Scan for the cell matching the given text and deliver its [X, Y] coordinate at center. 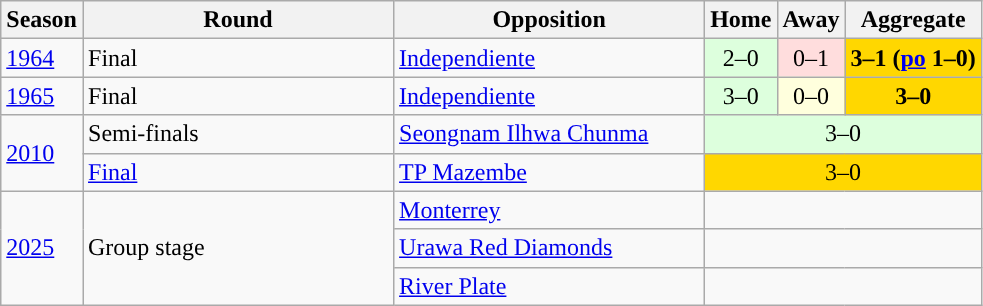
Semi-finals [238, 134]
1964 [42, 58]
Seongnam Ilhwa Chunma [550, 134]
Away [811, 20]
2–0 [741, 58]
Monterrey [550, 210]
Season [42, 20]
0–0 [811, 96]
1965 [42, 96]
2010 [42, 153]
Urawa Red Diamonds [550, 248]
River Plate [550, 286]
3–1 (po 1–0) [913, 58]
Group stage [238, 248]
TP Mazembe [550, 172]
Home [741, 20]
Round [238, 20]
Aggregate [913, 20]
2025 [42, 248]
0–1 [811, 58]
Opposition [550, 20]
